Detect which cell encompasses the target text, then output its [x, y] center coordinate. 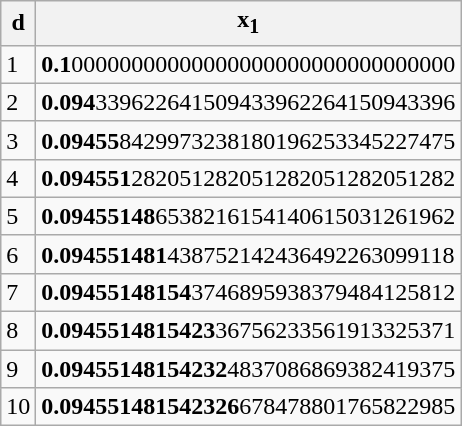
4 [18, 178]
2 [18, 102]
0.094558429973238180196253345227475 [248, 140]
0.094339622641509433962264150943396 [248, 102]
0.094551486538216154140615031261962 [248, 216]
x1 [248, 23]
8 [18, 331]
0.094551481542324837086869382419375 [248, 369]
6 [18, 254]
0.100000000000000000000000000000000 [248, 64]
3 [18, 140]
10 [18, 407]
5 [18, 216]
0.094551282051282051282051282051282 [248, 178]
0.094551481438752142436492263099118 [248, 254]
7 [18, 292]
9 [18, 369]
1 [18, 64]
0.094551481543746895938379484125812 [248, 292]
d [18, 23]
0.094551481542326678478801765822985 [248, 407]
0.094551481542336756233561913325371 [248, 331]
